Pinpoint the cell where the given text exists, returning its (x, y) midpoint coordinate. 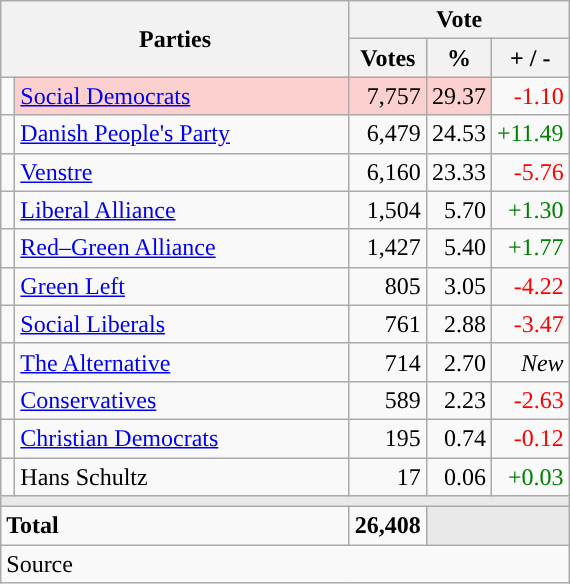
Source (285, 564)
Red–Green Alliance (182, 248)
New (530, 362)
195 (388, 438)
805 (388, 286)
-2.63 (530, 400)
+0.03 (530, 477)
3.05 (458, 286)
2.88 (458, 324)
7,757 (388, 96)
Parties (176, 39)
24.53 (458, 134)
Social Democrats (182, 96)
Hans Schultz (182, 477)
Danish People's Party (182, 134)
23.33 (458, 172)
+ / - (530, 58)
+1.77 (530, 248)
The Alternative (182, 362)
2.70 (458, 362)
17 (388, 477)
Liberal Alliance (182, 210)
Christian Democrats (182, 438)
-1.10 (530, 96)
Vote (459, 20)
5.40 (458, 248)
1,504 (388, 210)
Green Left (182, 286)
589 (388, 400)
2.23 (458, 400)
29.37 (458, 96)
0.06 (458, 477)
-0.12 (530, 438)
Conservatives (182, 400)
+11.49 (530, 134)
5.70 (458, 210)
6,160 (388, 172)
1,427 (388, 248)
Total (176, 526)
-5.76 (530, 172)
Venstre (182, 172)
Social Liberals (182, 324)
6,479 (388, 134)
26,408 (388, 526)
714 (388, 362)
% (458, 58)
-4.22 (530, 286)
0.74 (458, 438)
-3.47 (530, 324)
+1.30 (530, 210)
Votes (388, 58)
761 (388, 324)
